Return (x, y) of the center of cell containing provided text 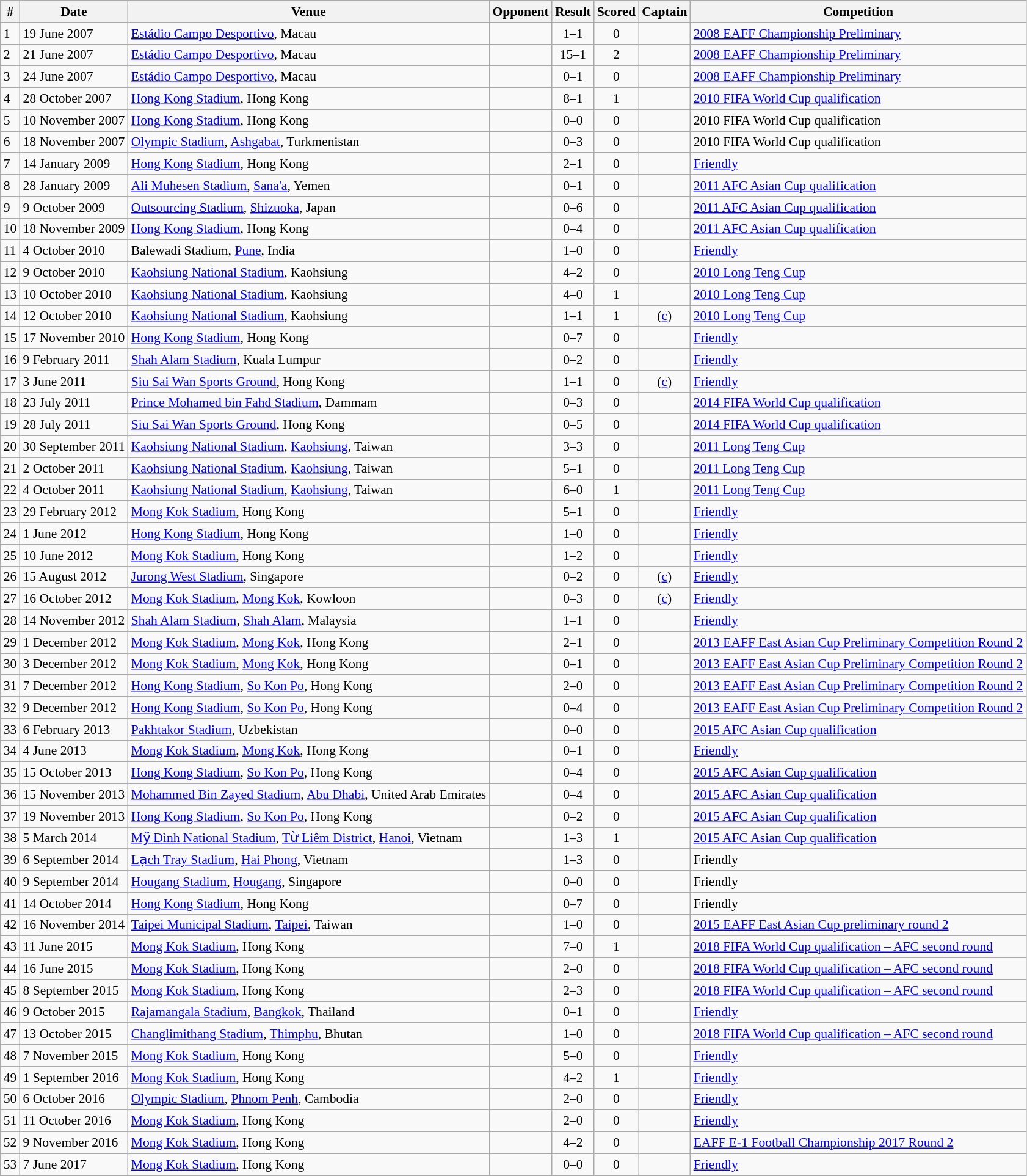
35 (10, 773)
26 (10, 577)
2015 EAFF East Asian Cup preliminary round 2 (858, 925)
14 November 2012 (73, 621)
Olympic Stadium, Ashgabat, Turkmenistan (309, 142)
15 August 2012 (73, 577)
Shah Alam Stadium, Shah Alam, Malaysia (309, 621)
38 (10, 838)
40 (10, 882)
Venue (309, 12)
1 September 2016 (73, 1078)
15 October 2013 (73, 773)
46 (10, 1012)
7 June 2017 (73, 1164)
8 (10, 186)
47 (10, 1034)
17 (10, 382)
3 (10, 77)
10 June 2012 (73, 556)
16 (10, 360)
14 January 2009 (73, 164)
14 October 2014 (73, 904)
12 (10, 273)
Rajamangala Stadium, Bangkok, Thailand (309, 1012)
11 June 2015 (73, 947)
7 (10, 164)
0–5 (573, 425)
7 November 2015 (73, 1056)
37 (10, 816)
1 June 2012 (73, 534)
Mong Kok Stadium, Mong Kok, Kowloon (309, 599)
49 (10, 1078)
11 (10, 251)
50 (10, 1099)
19 June 2007 (73, 34)
Outsourcing Stadium, Shizuoka, Japan (309, 208)
33 (10, 730)
2–3 (573, 990)
9 December 2012 (73, 708)
9 October 2010 (73, 273)
EAFF E-1 Football Championship 2017 Round 2 (858, 1143)
Hougang Stadium, Hougang, Singapore (309, 882)
17 November 2010 (73, 338)
10 October 2010 (73, 294)
28 October 2007 (73, 99)
5 March 2014 (73, 838)
28 (10, 621)
36 (10, 795)
30 September 2011 (73, 447)
8 September 2015 (73, 990)
27 (10, 599)
3 December 2012 (73, 664)
19 November 2013 (73, 816)
9 (10, 208)
10 (10, 229)
15 November 2013 (73, 795)
4–0 (573, 294)
13 (10, 294)
52 (10, 1143)
28 January 2009 (73, 186)
44 (10, 969)
42 (10, 925)
15 (10, 338)
Shah Alam Stadium, Kuala Lumpur (309, 360)
25 (10, 556)
9 September 2014 (73, 882)
24 June 2007 (73, 77)
9 February 2011 (73, 360)
4 October 2011 (73, 490)
21 June 2007 (73, 55)
4 (10, 99)
16 June 2015 (73, 969)
1–2 (573, 556)
21 (10, 468)
6 October 2016 (73, 1099)
Prince Mohamed bin Fahd Stadium, Dammam (309, 403)
Scored (617, 12)
6 February 2013 (73, 730)
30 (10, 664)
Result (573, 12)
18 November 2007 (73, 142)
3–3 (573, 447)
29 (10, 642)
45 (10, 990)
Pakhtakor Stadium, Uzbekistan (309, 730)
Balewadi Stadium, Pune, India (309, 251)
18 November 2009 (73, 229)
Olympic Stadium, Phnom Penh, Cambodia (309, 1099)
11 October 2016 (73, 1121)
23 (10, 512)
13 October 2015 (73, 1034)
Mohammed Bin Zayed Stadium, Abu Dhabi, United Arab Emirates (309, 795)
5 (10, 120)
8–1 (573, 99)
29 February 2012 (73, 512)
4 October 2010 (73, 251)
53 (10, 1164)
9 November 2016 (73, 1143)
14 (10, 316)
24 (10, 534)
7–0 (573, 947)
28 July 2011 (73, 425)
22 (10, 490)
5–0 (573, 1056)
34 (10, 751)
Lạch Tray Stadium, Hai Phong, Vietnam (309, 860)
16 October 2012 (73, 599)
Jurong West Stadium, Singapore (309, 577)
6–0 (573, 490)
3 June 2011 (73, 382)
1 December 2012 (73, 642)
4 June 2013 (73, 751)
Taipei Municipal Stadium, Taipei, Taiwan (309, 925)
9 October 2015 (73, 1012)
43 (10, 947)
23 July 2011 (73, 403)
20 (10, 447)
9 October 2009 (73, 208)
Ali Muhesen Stadium, Sana'a, Yemen (309, 186)
Captain (664, 12)
0–6 (573, 208)
6 September 2014 (73, 860)
Date (73, 12)
Mỹ Đình National Stadium, Từ Liêm District, Hanoi, Vietnam (309, 838)
41 (10, 904)
16 November 2014 (73, 925)
51 (10, 1121)
39 (10, 860)
Opponent (520, 12)
# (10, 12)
15–1 (573, 55)
2 October 2011 (73, 468)
18 (10, 403)
6 (10, 142)
32 (10, 708)
10 November 2007 (73, 120)
31 (10, 686)
48 (10, 1056)
7 December 2012 (73, 686)
Changlimithang Stadium, Thimphu, Bhutan (309, 1034)
Competition (858, 12)
19 (10, 425)
12 October 2010 (73, 316)
